Output the [X, Y] coordinate of the center of the cell containing the given text.  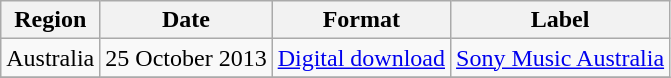
Digital download [361, 58]
Format [361, 20]
25 October 2013 [186, 58]
Australia [50, 58]
Label [560, 20]
Date [186, 20]
Sony Music Australia [560, 58]
Region [50, 20]
